Return [x, y] of the center of cell containing provided text 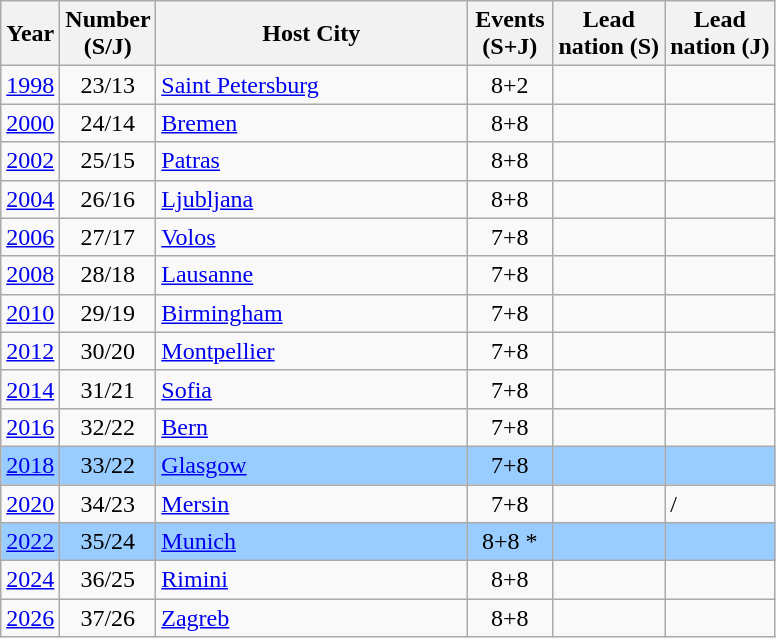
Bern [312, 427]
29/19 [108, 313]
2004 [30, 199]
Sofia [312, 389]
2024 [30, 580]
37/26 [108, 618]
27/17 [108, 237]
2010 [30, 313]
2014 [30, 389]
Ljubljana [312, 199]
2012 [30, 351]
Host City [312, 34]
2000 [30, 123]
Patras [312, 161]
2006 [30, 237]
2018 [30, 465]
31/21 [108, 389]
30/20 [108, 351]
24/14 [108, 123]
Glasgow [312, 465]
Rimini [312, 580]
28/18 [108, 275]
Leadnation (J) [720, 34]
23/13 [108, 85]
Mersin [312, 503]
32/22 [108, 427]
Leadnation (S) [609, 34]
26/16 [108, 199]
2002 [30, 161]
25/15 [108, 161]
Zagreb [312, 618]
/ [720, 503]
Munich [312, 542]
2016 [30, 427]
2008 [30, 275]
33/22 [108, 465]
Year [30, 34]
Saint Petersburg [312, 85]
Bremen [312, 123]
2020 [30, 503]
Lausanne [312, 275]
2022 [30, 542]
8+2 [510, 85]
34/23 [108, 503]
35/24 [108, 542]
2026 [30, 618]
Birmingham [312, 313]
Montpellier [312, 351]
1998 [30, 85]
Number (S/J) [108, 34]
36/25 [108, 580]
Events (S+J) [510, 34]
Volos [312, 237]
8+8 * [510, 542]
